Determine the (x, y) coordinate at the center of the cell enclosing the given text.  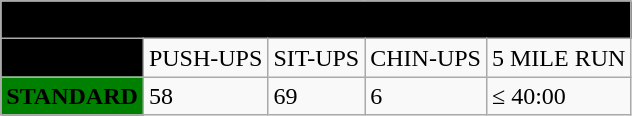
CHIN-UPS (426, 58)
PUSH-UPS (205, 58)
6 (426, 96)
58 (205, 96)
5 MILE RUN (558, 58)
EVENTS (72, 58)
RANGER ASSESSMENT AND SELECTION PROGRAM (316, 20)
≤ 40:00 (558, 96)
69 (316, 96)
STANDARD (72, 96)
SIT-UPS (316, 58)
